Detect which cell encompasses the target text, then output its [x, y] center coordinate. 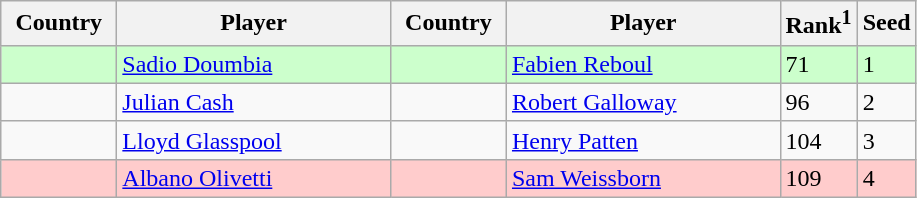
Sadio Doumbia [254, 64]
104 [818, 140]
96 [818, 102]
1 [886, 64]
Sam Weissborn [643, 178]
Seed [886, 24]
4 [886, 178]
Henry Patten [643, 140]
109 [818, 178]
Lloyd Glasspool [254, 140]
3 [886, 140]
Rank1 [818, 24]
Albano Olivetti [254, 178]
Fabien Reboul [643, 64]
2 [886, 102]
Robert Galloway [643, 102]
Julian Cash [254, 102]
71 [818, 64]
